Capture the cell that displays the provided text and extract its (x, y) central coordinate. 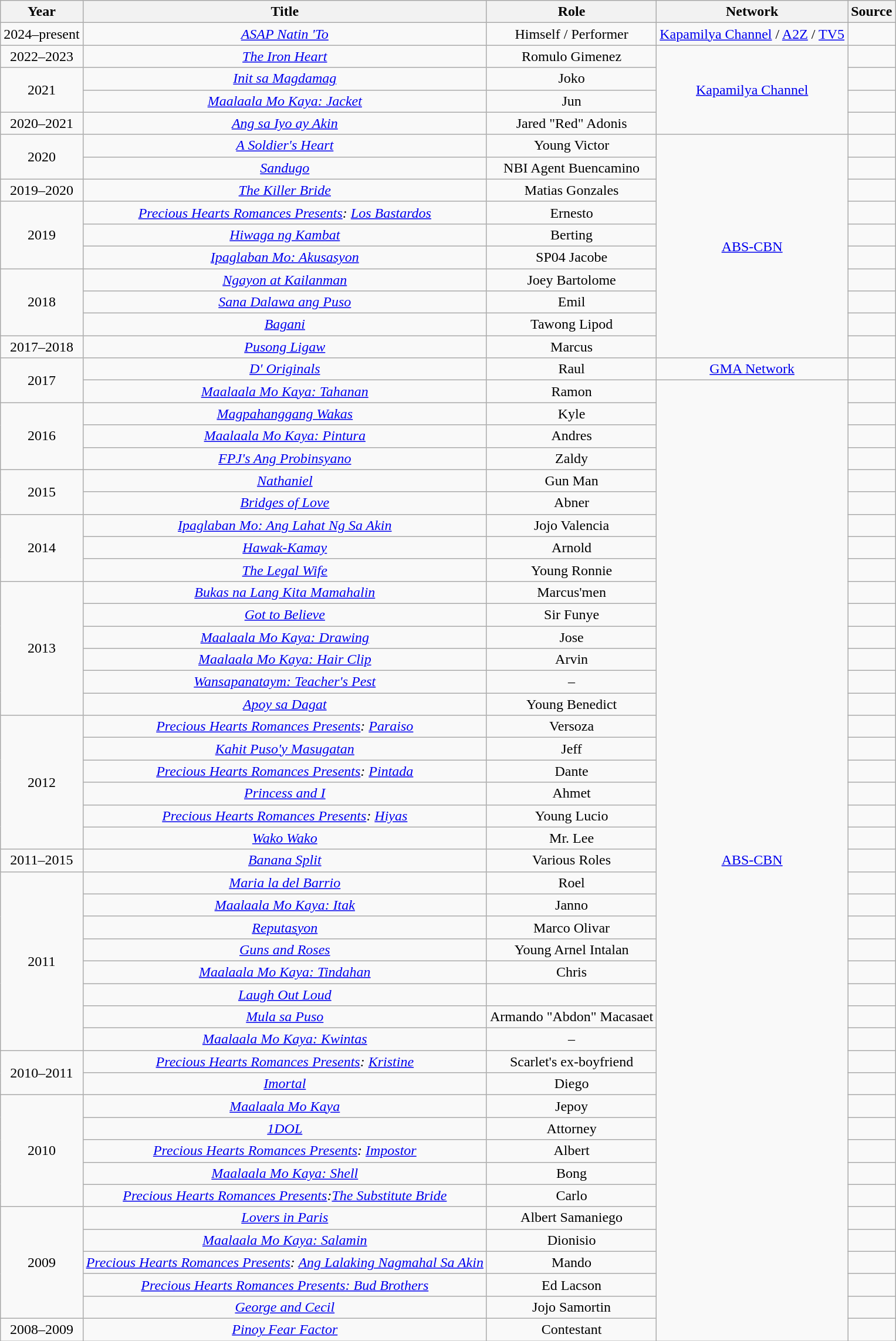
2014 (42, 548)
Maalaala Mo Kaya: Tindahan (285, 972)
Network (752, 12)
2020 (42, 157)
Pinoy Fear Factor (285, 1329)
Maalaala Mo Kaya: Jacket (285, 101)
Precious Hearts Romances Presents: Pintada (285, 771)
Maalaala Mo Kaya: Kwintas (285, 1039)
GMA Network (752, 369)
Precious Hearts Romances Presents: Paraiso (285, 727)
The Iron Heart (285, 56)
Abner (572, 503)
Roel (572, 883)
SP04 Jacobe (572, 257)
Wako Wako (285, 838)
A Soldier's Heart (285, 146)
Young Victor (572, 146)
Bagani (285, 325)
Sana Dalawa ang Puso (285, 302)
Berting (572, 235)
2024–present (42, 34)
The Legal Wife (285, 570)
Marcus (572, 347)
Dante (572, 771)
Maalaala Mo Kaya (285, 1106)
Apoy sa Dagat (285, 704)
Bukas na Lang Kita Mamahalin (285, 592)
Source (872, 12)
Maalaala Mo Kaya: Salamin (285, 1240)
Tawong Lipod (572, 325)
Maalaala Mo Kaya: Itak (285, 905)
Ed Lacson (572, 1285)
Pusong Ligaw (285, 347)
Janno (572, 905)
Young Arnel Intalan (572, 950)
Arnold (572, 548)
Maalaala Mo Kaya: Tahanan (285, 391)
Young Lucio (572, 816)
Jared "Red" Adonis (572, 123)
Andres (572, 436)
Dionisio (572, 1240)
2015 (42, 492)
2013 (42, 648)
Lovers in Paris (285, 1218)
2016 (42, 436)
Albert (572, 1151)
2010 (42, 1151)
Nathaniel (285, 481)
2011 (42, 961)
George and Cecil (285, 1307)
2020–2021 (42, 123)
FPJ's Ang Probinsyano (285, 458)
Title (285, 12)
Mr. Lee (572, 838)
Laugh Out Loud (285, 995)
Role (572, 12)
2019–2020 (42, 190)
Precious Hearts Romances Presents: Kristine (285, 1062)
Bridges of Love (285, 503)
Versoza (572, 727)
Jeff (572, 749)
Joey Bartolome (572, 280)
Marcus'men (572, 592)
2010–2011 (42, 1073)
ASAP Natin 'To (285, 34)
Reputasyon (285, 927)
2009 (42, 1262)
Chris (572, 972)
Kahit Puso'y Masugatan (285, 749)
Precious Hearts Romances Presents: Los Bastardos (285, 212)
Maalaala Mo Kaya: Shell (285, 1173)
Mula sa Puso (285, 1017)
2022–2023 (42, 56)
Kyle (572, 414)
Ngayon at Kailanman (285, 280)
Attorney (572, 1129)
Sandugo (285, 168)
Wansapanataym: Teacher's Pest (285, 682)
Got to Believe (285, 614)
Precious Hearts Romances Presents: Bud Brothers (285, 1285)
Maalaala Mo Kaya: Hair Clip (285, 660)
Contestant (572, 1329)
2018 (42, 302)
Precious Hearts Romances Presents:The Substitute Bride (285, 1195)
Romulo Gimenez (572, 56)
Ipaglaban Mo: Akusasyon (285, 257)
The Killer Bride (285, 190)
Jose (572, 637)
Jojo Valencia (572, 525)
Armando "Abdon" Macasaet (572, 1017)
Mando (572, 1262)
Hiwaga ng Kambat (285, 235)
Kapamilya Channel (752, 90)
Marco Olivar (572, 927)
2021 (42, 90)
Diego (572, 1084)
Precious Hearts Romances Presents: Hiyas (285, 816)
Matias Gonzales (572, 190)
Maalaala Mo Kaya: Drawing (285, 637)
Precious Hearts Romances Presents: Ang Lalaking Nagmahal Sa Akin (285, 1262)
Joko (572, 79)
Arvin (572, 660)
Banana Split (285, 860)
2008–2009 (42, 1329)
2012 (42, 782)
D' Originals (285, 369)
Kapamilya Channel / A2Z / TV5 (752, 34)
2011–2015 (42, 860)
Imortal (285, 1084)
Bong (572, 1173)
2017–2018 (42, 347)
Scarlet's ex-boyfriend (572, 1062)
Guns and Roses (285, 950)
Carlo (572, 1195)
Year (42, 12)
Jun (572, 101)
Ang sa Iyo ay Akin (285, 123)
Maria la del Barrio (285, 883)
Ahmet (572, 793)
NBI Agent Buencamino (572, 168)
Various Roles (572, 860)
Young Ronnie (572, 570)
Young Benedict (572, 704)
Princess and I (285, 793)
Sir Funye (572, 614)
Emil (572, 302)
2017 (42, 380)
Ramon (572, 391)
Gun Man (572, 481)
Albert Samaniego (572, 1218)
Magpahanggang Wakas (285, 414)
Himself / Performer (572, 34)
Jojo Samortin (572, 1307)
Zaldy (572, 458)
1DOL (285, 1129)
Ipaglaban Mo: Ang Lahat Ng Sa Akin (285, 525)
Hawak-Kamay (285, 548)
Jepoy (572, 1106)
Ernesto (572, 212)
2019 (42, 235)
Maalaala Mo Kaya: Pintura (285, 436)
Raul (572, 369)
Init sa Magdamag (285, 79)
Precious Hearts Romances Presents: Impostor (285, 1151)
